Determine the [X, Y] coordinate at the center of the cell enclosing the given text.  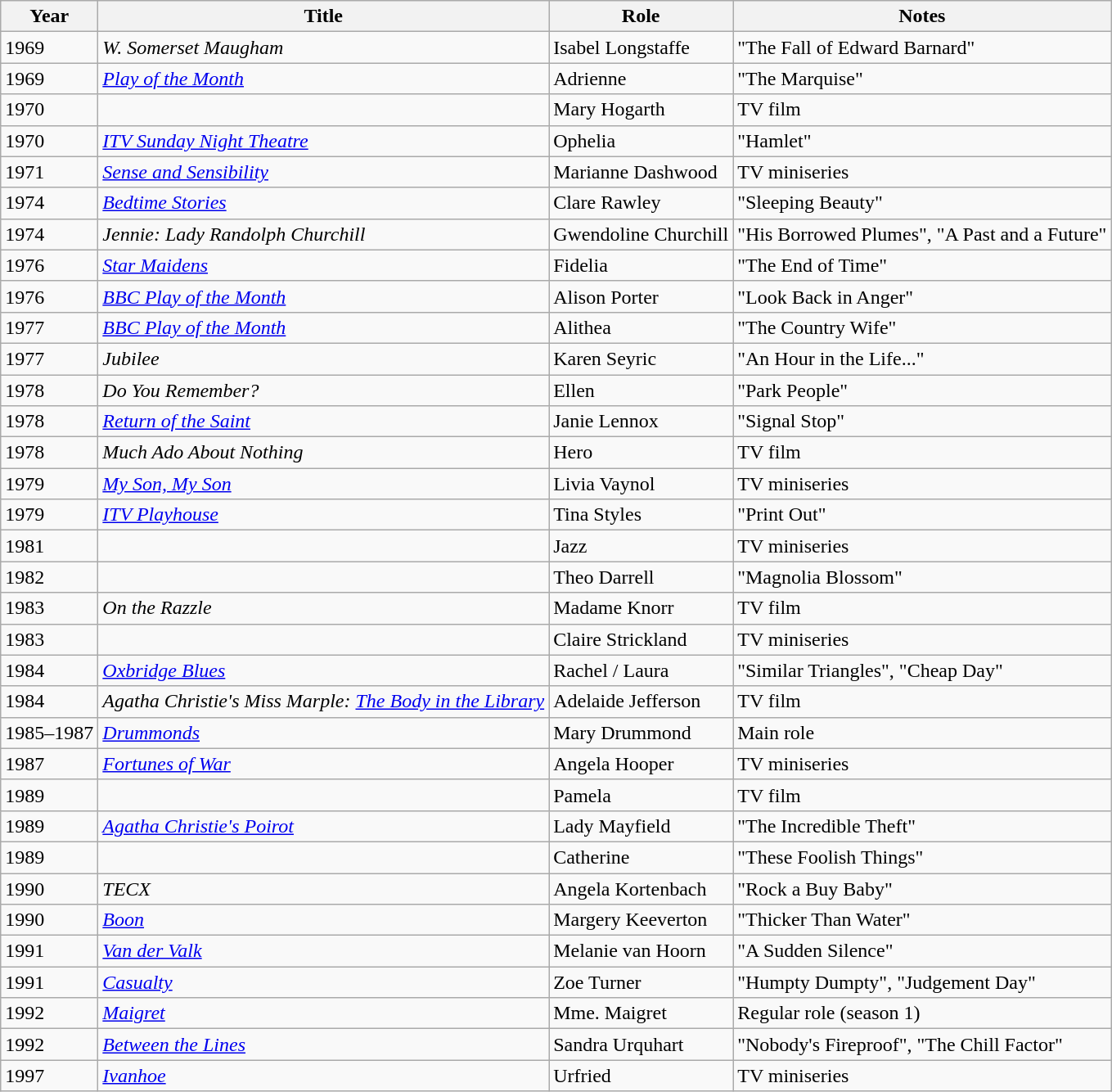
Mary Drummond [642, 733]
Adelaide Jefferson [642, 702]
Ivanhoe [324, 1076]
Jubilee [324, 359]
Oxbridge Blues [324, 670]
"Magnolia Blossom" [922, 577]
My Son, My Son [324, 484]
"Print Out" [922, 515]
Rachel / Laura [642, 670]
TECX [324, 888]
W. Somerset Maugham [324, 47]
Play of the Month [324, 79]
Janie Lennox [642, 422]
Livia Vaynol [642, 484]
Boon [324, 920]
"The End of Time" [922, 265]
1971 [49, 172]
Sense and Sensibility [324, 172]
Margery Keeverton [642, 920]
"Hamlet" [922, 141]
ITV Playhouse [324, 515]
Do You Remember? [324, 390]
Between the Lines [324, 1045]
1987 [49, 764]
Gwendoline Churchill [642, 234]
Clare Rawley [642, 203]
Hero [642, 453]
Jazz [642, 546]
Isabel Longstaffe [642, 47]
Madame Knorr [642, 608]
"The Country Wife" [922, 327]
Jennie: Lady Randolph Churchill [324, 234]
Star Maidens [324, 265]
Sandra Urquhart [642, 1045]
Year [49, 16]
"The Marquise" [922, 79]
ITV Sunday Night Theatre [324, 141]
Bedtime Stories [324, 203]
1985–1987 [49, 733]
1997 [49, 1076]
Urfried [642, 1076]
Catherine [642, 857]
"The Incredible Theft" [922, 826]
"An Hour in the Life..." [922, 359]
Agatha Christie's Miss Marple: The Body in the Library [324, 702]
Marianne Dashwood [642, 172]
Angela Kortenbach [642, 888]
Return of the Saint [324, 422]
Casualty [324, 982]
"Rock a Buy Baby" [922, 888]
Fidelia [642, 265]
Mary Hogarth [642, 110]
1982 [49, 577]
Theo Darrell [642, 577]
Alithea [642, 327]
Regular role (season 1) [922, 1013]
Much Ado About Nothing [324, 453]
Tina Styles [642, 515]
Zoe Turner [642, 982]
Agatha Christie's Poirot [324, 826]
"Sleeping Beauty" [922, 203]
Title [324, 16]
1981 [49, 546]
"Signal Stop" [922, 422]
Van der Valk [324, 951]
"Humpty Dumpty", "Judgement Day" [922, 982]
Karen Seyric [642, 359]
"His Borrowed Plumes", "A Past and a Future" [922, 234]
On the Razzle [324, 608]
"These Foolish Things" [922, 857]
Drummonds [324, 733]
"A Sudden Silence" [922, 951]
Maigret [324, 1013]
Melanie van Hoorn [642, 951]
"Thicker Than Water" [922, 920]
Alison Porter [642, 296]
Notes [922, 16]
Mme. Maigret [642, 1013]
Adrienne [642, 79]
Lady Mayfield [642, 826]
Ellen [642, 390]
"Park People" [922, 390]
"Nobody's Fireproof", "The Chill Factor" [922, 1045]
Role [642, 16]
Ophelia [642, 141]
"Look Back in Anger" [922, 296]
"The Fall of Edward Barnard" [922, 47]
Angela Hooper [642, 764]
Main role [922, 733]
Claire Strickland [642, 639]
Pamela [642, 795]
Fortunes of War [324, 764]
"Similar Triangles", "Cheap Day" [922, 670]
